Detect which cell encompasses the target text, then output its [x, y] center coordinate. 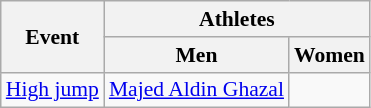
Athletes [237, 19]
Majed Aldin Ghazal [196, 90]
Men [196, 55]
Event [52, 36]
High jump [52, 90]
Women [330, 55]
